Locate the cell with the specified text and output its [x, y] center coordinate. 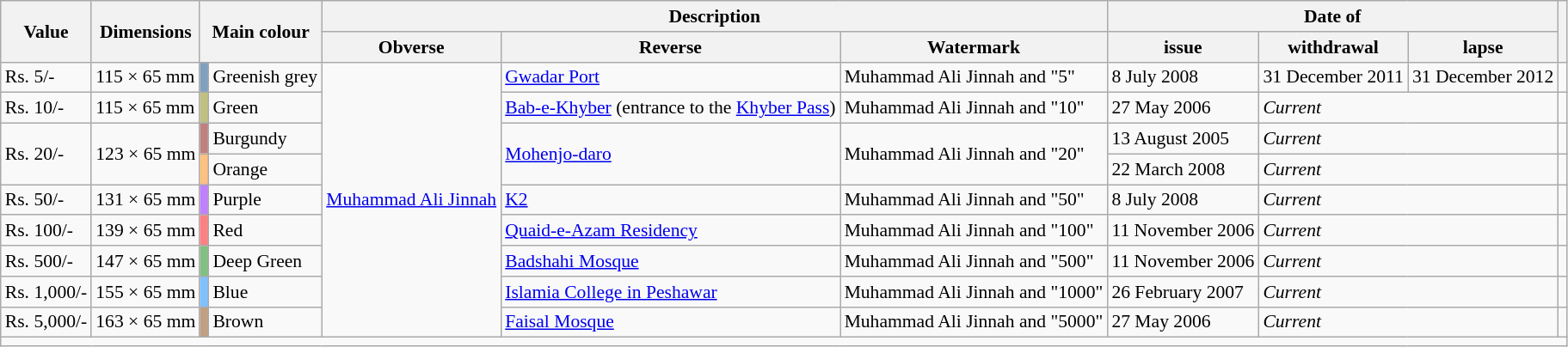
Dimensions [145, 31]
Deep Green [265, 261]
Orange [265, 169]
Muhammad Ali Jinnah and "10" [974, 108]
Burgundy [265, 139]
Description [714, 16]
155 × 65 mm [145, 292]
Green [265, 108]
Muhammad Ali Jinnah and "500" [974, 261]
Faisal Mosque [670, 322]
lapse [1483, 47]
Greenish grey [265, 77]
Rs. 5/- [46, 77]
Muhammad Ali Jinnah and "20" [974, 155]
Rs. 5,000/- [46, 322]
Red [265, 231]
31 December 2011 [1333, 77]
139 × 65 mm [145, 231]
Rs. 50/- [46, 200]
Rs. 100/- [46, 231]
Badshahi Mosque [670, 261]
Reverse [670, 47]
Bab-e-Khyber (entrance to the Khyber Pass) [670, 108]
K2 [670, 200]
Rs. 1,000/- [46, 292]
Muhammad Ali Jinnah and "100" [974, 231]
Brown [265, 322]
Gwadar Port [670, 77]
Muhammad Ali Jinnah [411, 199]
26 February 2007 [1183, 292]
Purple [265, 200]
Rs. 500/- [46, 261]
123 × 65 mm [145, 155]
Muhammad Ali Jinnah and "50" [974, 200]
withdrawal [1333, 47]
Mohenjo-daro [670, 155]
131 × 65 mm [145, 200]
Rs. 10/- [46, 108]
Watermark [974, 47]
Muhammad Ali Jinnah and "5" [974, 77]
Obverse [411, 47]
Muhammad Ali Jinnah and "1000" [974, 292]
163 × 65 mm [145, 322]
Date of [1332, 16]
22 March 2008 [1183, 169]
Rs. 20/- [46, 155]
Main colour [261, 31]
31 December 2012 [1483, 77]
Value [46, 31]
13 August 2005 [1183, 139]
Quaid-e-Azam Residency [670, 231]
issue [1183, 47]
Islamia College in Peshawar [670, 292]
147 × 65 mm [145, 261]
Blue [265, 292]
Muhammad Ali Jinnah and "5000" [974, 322]
